Return [X, Y] of the center of cell containing provided text 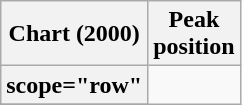
Peakposition [194, 34]
scope="row" [74, 85]
Chart (2000) [74, 34]
